Search for the cell housing the specified text and yield its [x, y] center coordinate. 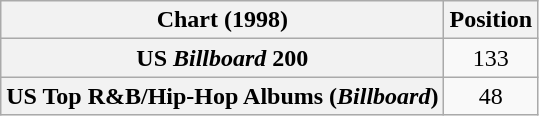
US Top R&B/Hip-Hop Albums (Billboard) [222, 96]
US Billboard 200 [222, 58]
133 [491, 58]
Position [491, 20]
Chart (1998) [222, 20]
48 [491, 96]
